Identify which cell holds the provided text, then report its (X, Y) central coordinate. 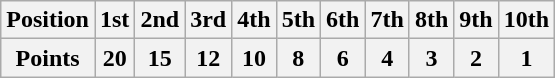
1 (526, 58)
Position (48, 20)
1st (114, 20)
2nd (160, 20)
10 (254, 58)
4 (387, 58)
Points (48, 58)
4th (254, 20)
8 (298, 58)
3 (431, 58)
15 (160, 58)
2 (476, 58)
9th (476, 20)
12 (208, 58)
10th (526, 20)
7th (387, 20)
6 (343, 58)
6th (343, 20)
20 (114, 58)
8th (431, 20)
3rd (208, 20)
5th (298, 20)
